Provide the (x, y) coordinate of the cell's center where the given text is located.  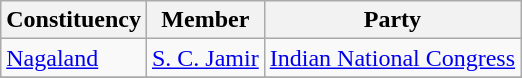
Constituency (74, 20)
Indian National Congress (392, 58)
S. C. Jamir (205, 58)
Member (205, 20)
Party (392, 20)
Nagaland (74, 58)
